Return [X, Y] of the center of cell containing provided text 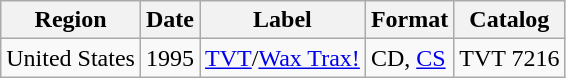
TVT/Wax Trax! [283, 58]
CD, CS [409, 58]
Region [71, 20]
United States [71, 58]
TVT 7216 [510, 58]
Date [170, 20]
Catalog [510, 20]
Format [409, 20]
Label [283, 20]
1995 [170, 58]
